Return [X, Y] of the center of cell containing provided text 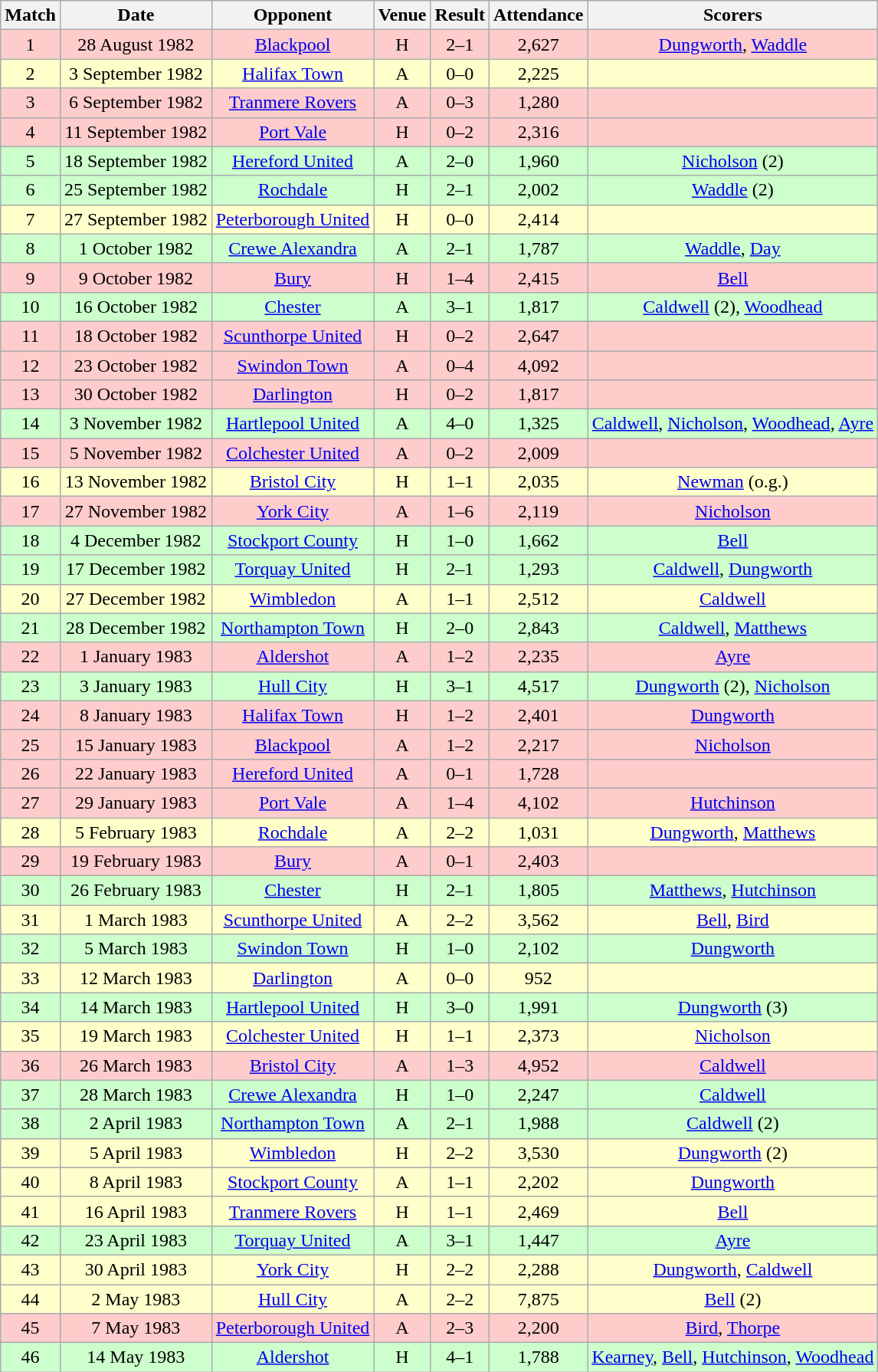
2,316 [538, 132]
22 January 1983 [136, 773]
1 January 1983 [136, 657]
2,843 [538, 628]
46 [31, 1357]
0–4 [460, 366]
13 November 1982 [136, 482]
35 [31, 1036]
Hutchinson [732, 803]
5 April 1983 [136, 1153]
2,512 [538, 599]
Caldwell, Dungworth [732, 569]
2,235 [538, 657]
6 [31, 190]
19 March 1983 [136, 1036]
2,401 [538, 715]
23 October 1982 [136, 366]
Dungworth (3) [732, 1007]
2,414 [538, 219]
Waddle, Day [732, 248]
40 [31, 1182]
3 September 1982 [136, 74]
5 March 1983 [136, 949]
Venue [402, 15]
1–3 [460, 1065]
Attendance [538, 15]
31 [31, 920]
4,102 [538, 803]
Dungworth (2) [732, 1153]
9 October 1982 [136, 277]
4,517 [538, 686]
1,031 [538, 832]
8 [31, 248]
28 December 1982 [136, 628]
2,009 [538, 453]
6 September 1982 [136, 103]
8 April 1983 [136, 1182]
2,627 [538, 44]
18 [31, 540]
39 [31, 1153]
3,530 [538, 1153]
Caldwell (2), Woodhead [732, 307]
2,469 [538, 1211]
14 March 1983 [136, 1007]
1,991 [538, 1007]
37 [31, 1095]
Scorers [732, 15]
5 February 1983 [136, 832]
17 [31, 511]
36 [31, 1065]
3 [31, 103]
4 December 1982 [136, 540]
952 [538, 978]
2 April 1983 [136, 1124]
30 October 1982 [136, 395]
4,952 [538, 1065]
7 May 1983 [136, 1328]
44 [31, 1299]
Opponent [293, 15]
2,288 [538, 1269]
21 [31, 628]
1 October 1982 [136, 248]
2,200 [538, 1328]
26 March 1983 [136, 1065]
14 May 1983 [136, 1357]
1,293 [538, 569]
4–0 [460, 424]
4,092 [538, 366]
5 November 1982 [136, 453]
8 January 1983 [136, 715]
2,035 [538, 482]
14 [31, 424]
1–6 [460, 511]
22 [31, 657]
12 March 1983 [136, 978]
7 [31, 219]
34 [31, 1007]
Matthews, Hutchinson [732, 891]
33 [31, 978]
29 January 1983 [136, 803]
1,788 [538, 1357]
17 December 1982 [136, 569]
28 [31, 832]
1 [31, 44]
10 [31, 307]
1,280 [538, 103]
19 [31, 569]
26 February 1983 [136, 891]
1,787 [538, 248]
2,225 [538, 74]
2,373 [538, 1036]
Bell, Bird [732, 920]
15 [31, 453]
27 [31, 803]
2 May 1983 [136, 1299]
2,119 [538, 511]
1,447 [538, 1240]
Dungworth, Caldwell [732, 1269]
23 April 1983 [136, 1240]
19 February 1983 [136, 862]
1,325 [538, 424]
Dungworth (2), Nicholson [732, 686]
25 [31, 744]
Caldwell (2) [732, 1124]
4 [31, 132]
24 [31, 715]
41 [31, 1211]
1 March 1983 [136, 920]
16 [31, 482]
1,988 [538, 1124]
1,960 [538, 161]
2,102 [538, 949]
28 August 1982 [136, 44]
29 [31, 862]
27 December 1982 [136, 599]
28 March 1983 [136, 1095]
32 [31, 949]
3 January 1983 [136, 686]
2 [31, 74]
15 January 1983 [136, 744]
2,247 [538, 1095]
42 [31, 1240]
43 [31, 1269]
Kearney, Bell, Hutchinson, Woodhead [732, 1357]
Dungworth, Matthews [732, 832]
1,728 [538, 773]
Newman (o.g.) [732, 482]
16 April 1983 [136, 1211]
11 [31, 336]
2–3 [460, 1328]
30 [31, 891]
45 [31, 1328]
23 [31, 686]
30 April 1983 [136, 1269]
38 [31, 1124]
12 [31, 366]
Caldwell, Matthews [732, 628]
20 [31, 599]
3 November 1982 [136, 424]
11 September 1982 [136, 132]
13 [31, 395]
Result [460, 15]
2,415 [538, 277]
25 September 1982 [136, 190]
Bell (2) [732, 1299]
9 [31, 277]
18 September 1982 [136, 161]
1,805 [538, 891]
0–3 [460, 103]
27 November 1982 [136, 511]
2,403 [538, 862]
5 [31, 161]
18 October 1982 [136, 336]
2,217 [538, 744]
Waddle (2) [732, 190]
7,875 [538, 1299]
Match [31, 15]
26 [31, 773]
27 September 1982 [136, 219]
3,562 [538, 920]
Caldwell, Nicholson, Woodhead, Ayre [732, 424]
3–0 [460, 1007]
16 October 1982 [136, 307]
Nicholson (2) [732, 161]
2,202 [538, 1182]
Date [136, 15]
4–1 [460, 1357]
2,002 [538, 190]
1,662 [538, 540]
Bird, Thorpe [732, 1328]
Dungworth, Waddle [732, 44]
2,647 [538, 336]
